Identify which cell holds the provided text, then report its [x, y] central coordinate. 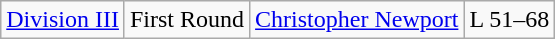
Division III [63, 20]
First Round [186, 20]
Christopher Newport [357, 20]
L 51–68 [510, 20]
